Pinpoint the cell where the given text exists, returning its (X, Y) midpoint coordinate. 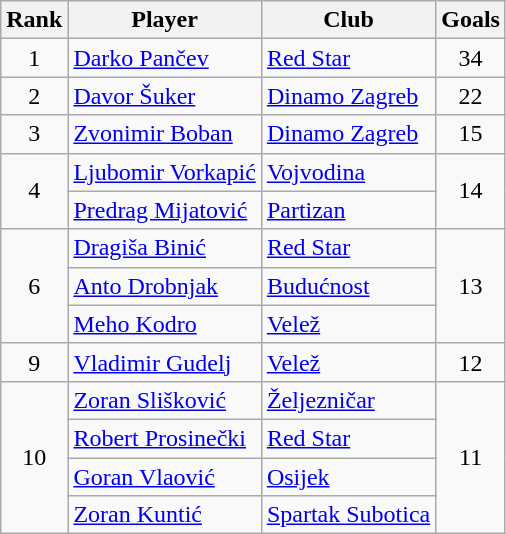
Vojvodina (348, 172)
Darko Pančev (165, 58)
Club (348, 20)
Željezničar (348, 400)
Partizan (348, 210)
Goran Vlaović (165, 477)
6 (34, 286)
Dragiša Binić (165, 248)
Robert Prosinečki (165, 438)
Rank (34, 20)
3 (34, 134)
Predrag Mijatović (165, 210)
Budućnost (348, 286)
Anto Drobnjak (165, 286)
Zoran Kuntić (165, 515)
11 (471, 457)
22 (471, 96)
34 (471, 58)
Ljubomir Vorkapić (165, 172)
14 (471, 191)
Zvonimir Boban (165, 134)
Zoran Slišković (165, 400)
4 (34, 191)
Meho Kodro (165, 324)
9 (34, 362)
Player (165, 20)
Goals (471, 20)
2 (34, 96)
Osijek (348, 477)
15 (471, 134)
10 (34, 457)
Davor Šuker (165, 96)
12 (471, 362)
13 (471, 286)
Vladimir Gudelj (165, 362)
Spartak Subotica (348, 515)
1 (34, 58)
